Output the [x, y] coordinate of the center of the cell containing the given text.  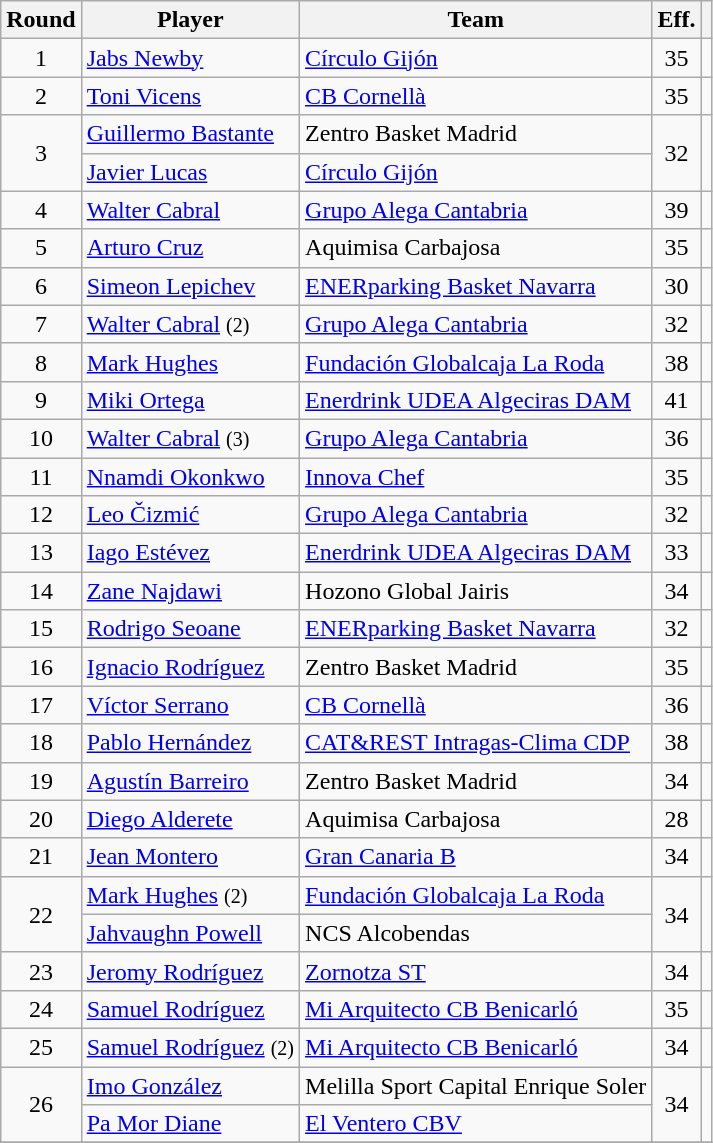
3 [41, 153]
5 [41, 248]
Jean Montero [190, 857]
Guillermo Bastante [190, 134]
Ignacio Rodríguez [190, 667]
22 [41, 914]
El Ventero CBV [476, 1124]
Samuel Rodríguez [190, 1009]
Arturo Cruz [190, 248]
Hozono Global Jairis [476, 591]
Rodrigo Seoane [190, 629]
Iago Estévez [190, 553]
30 [676, 286]
Player [190, 20]
Miki Ortega [190, 400]
Samuel Rodríguez (2) [190, 1047]
4 [41, 210]
NCS Alcobendas [476, 933]
Zane Najdawi [190, 591]
Pa Mor Diane [190, 1124]
39 [676, 210]
24 [41, 1009]
11 [41, 477]
10 [41, 438]
Toni Vicens [190, 96]
Jeromy Rodríguez [190, 971]
15 [41, 629]
Imo González [190, 1085]
Jabs Newby [190, 58]
Zornotza ST [476, 971]
19 [41, 781]
Jahvaughn Powell [190, 933]
Walter Cabral (2) [190, 324]
14 [41, 591]
13 [41, 553]
Mark Hughes [190, 362]
9 [41, 400]
1 [41, 58]
Simeon Lepichev [190, 286]
Mark Hughes (2) [190, 895]
25 [41, 1047]
28 [676, 819]
CAT&REST Intragas-Clima CDP [476, 743]
33 [676, 553]
Eff. [676, 20]
20 [41, 819]
Javier Lucas [190, 172]
Round [41, 20]
7 [41, 324]
Nnamdi Okonkwo [190, 477]
18 [41, 743]
Walter Cabral [190, 210]
Innova Chef [476, 477]
16 [41, 667]
17 [41, 705]
Leo Čizmić [190, 515]
12 [41, 515]
Walter Cabral (3) [190, 438]
2 [41, 96]
8 [41, 362]
Melilla Sport Capital Enrique Soler [476, 1085]
Pablo Hernández [190, 743]
23 [41, 971]
41 [676, 400]
21 [41, 857]
Team [476, 20]
Víctor Serrano [190, 705]
Diego Alderete [190, 819]
Agustín Barreiro [190, 781]
26 [41, 1104]
Gran Canaria B [476, 857]
6 [41, 286]
